For the text-containing cell, return its midpoint in [X, Y] coordinate format. 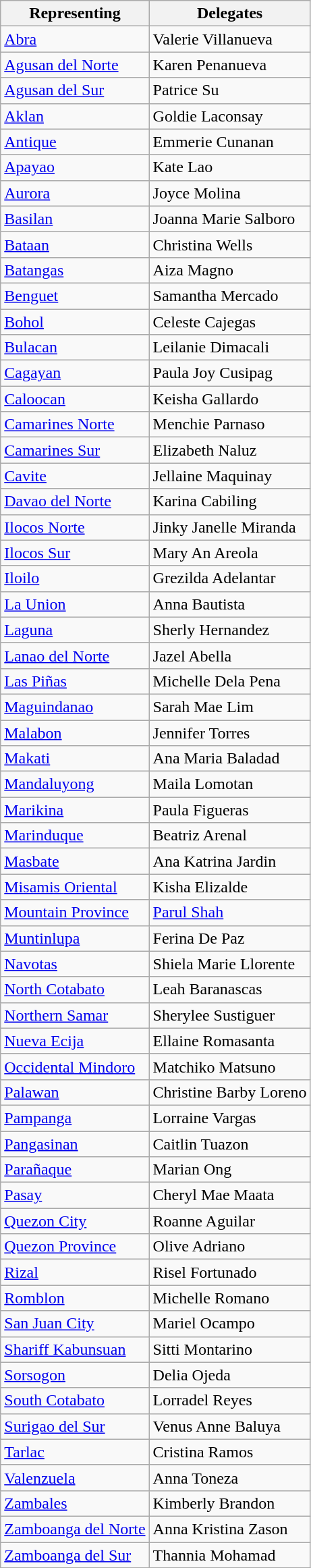
Caitlin Tuazon [229, 1144]
Zamboanga del Sur [75, 1555]
Caloocan [75, 399]
Camarines Norte [75, 425]
Paula Figueras [229, 810]
Marian Ong [229, 1170]
Goldie Laconsay [229, 116]
Emmerie Cunanan [229, 142]
Misamis Oriental [75, 887]
Batangas [75, 270]
Occidental Mindoro [75, 1066]
Sarah Mae Lim [229, 707]
Cagayan [75, 373]
Aklan [75, 116]
Patrice Su [229, 90]
Ilocos Sur [75, 553]
Delegates [229, 13]
Keisha Gallardo [229, 399]
Roanne Aguilar [229, 1221]
Zamboanga del Norte [75, 1529]
North Cotabato [75, 990]
Quezon City [75, 1221]
Basilan [75, 219]
Christine Barby Loreno [229, 1092]
Nueva Ecija [75, 1041]
Risel Fortunado [229, 1272]
Leilanie Dimacali [229, 348]
Celeste Cajegas [229, 322]
Bohol [75, 322]
Mariel Ocampo [229, 1324]
Matchiko Matsuno [229, 1066]
Jellaine Maquinay [229, 476]
Christina Wells [229, 244]
Muntinlupa [75, 938]
Karina Cabiling [229, 502]
Venus Anne Baluya [229, 1426]
Benguet [75, 296]
Mary An Areola [229, 553]
Las Piñas [75, 681]
Romblon [75, 1298]
Malabon [75, 732]
Michelle Romano [229, 1298]
Marikina [75, 810]
Camarines Sur [75, 450]
Parul Shah [229, 913]
Agusan del Sur [75, 90]
Lanao del Norte [75, 655]
Mountain Province [75, 913]
Parañaque [75, 1170]
Bataan [75, 244]
Sherly Hernandez [229, 630]
Karen Penanueva [229, 65]
Beatriz Arenal [229, 836]
Cheryl Mae Maata [229, 1195]
Mandaluyong [75, 784]
Ana Maria Baladad [229, 759]
Anna Kristina Zason [229, 1529]
Sitti Montarino [229, 1349]
Joyce Molina [229, 193]
Masbate [75, 861]
Zambales [75, 1503]
Bulacan [75, 348]
Jennifer Torres [229, 732]
Kimberly Brandon [229, 1503]
Thannia Mohamad [229, 1555]
Shariff Kabunsuan [75, 1349]
Menchie Parnaso [229, 425]
Anna Bautista [229, 604]
Makati [75, 759]
Leah Baranascas [229, 990]
Lorraine Vargas [229, 1118]
Jinky Janelle Miranda [229, 527]
Lorradel Reyes [229, 1401]
Aiza Magno [229, 270]
Jazel Abella [229, 655]
Pampanga [75, 1118]
Marinduque [75, 836]
Iloilo [75, 578]
Antique [75, 142]
Rizal [75, 1272]
Kate Lao [229, 167]
Michelle Dela Pena [229, 681]
Palawan [75, 1092]
Shiela Marie Llorente [229, 964]
Ilocos Norte [75, 527]
Sorsogon [75, 1375]
Valenzuela [75, 1478]
Navotas [75, 964]
Northern Samar [75, 1015]
Pangasinan [75, 1144]
Ferina De Paz [229, 938]
Abra [75, 39]
Cristina Ramos [229, 1452]
South Cotabato [75, 1401]
La Union [75, 604]
Davao del Norte [75, 502]
Laguna [75, 630]
Aurora [75, 193]
Agusan del Norte [75, 65]
Kisha Elizalde [229, 887]
Olive Adriano [229, 1247]
Maila Lomotan [229, 784]
Pasay [75, 1195]
Sherylee Sustiguer [229, 1015]
Paula Joy Cusipag [229, 373]
Valerie Villanueva [229, 39]
Tarlac [75, 1452]
Ana Katrina Jardin [229, 861]
Anna Toneza [229, 1478]
Ellaine Romasanta [229, 1041]
Apayao [75, 167]
Grezilda Adelantar [229, 578]
Elizabeth Naluz [229, 450]
Delia Ojeda [229, 1375]
Joanna Marie Salboro [229, 219]
Samantha Mercado [229, 296]
Quezon Province [75, 1247]
Representing [75, 13]
Cavite [75, 476]
Surigao del Sur [75, 1426]
San Juan City [75, 1324]
Maguindanao [75, 707]
